Detect which cell encompasses the target text, then output its [X, Y] center coordinate. 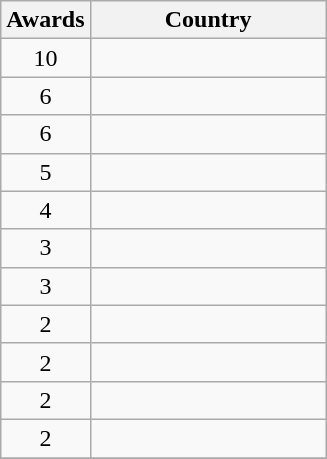
5 [46, 172]
Country [208, 20]
10 [46, 58]
4 [46, 210]
Awards [46, 20]
